Return [X, Y] of the center of cell containing provided text 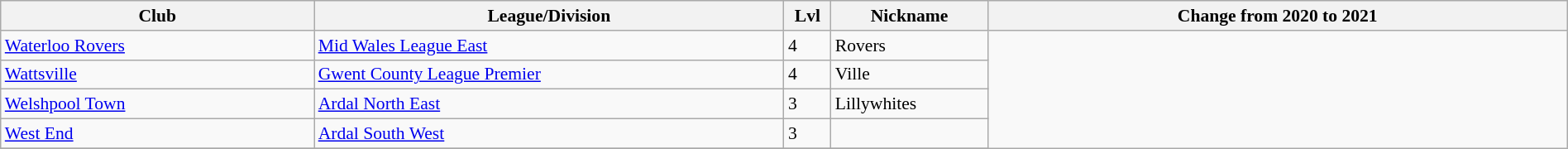
Lillywhites [910, 104]
West End [157, 134]
Ville [910, 74]
Change from 2020 to 2021 [1277, 16]
Mid Wales League East [549, 46]
Club [157, 16]
Ardal South West [549, 134]
Rovers [910, 46]
League/Division [549, 16]
Gwent County League Premier [549, 74]
Wattsville [157, 74]
Waterloo Rovers [157, 46]
Lvl [807, 16]
Welshpool Town [157, 104]
Nickname [910, 16]
Ardal North East [549, 104]
